Output the [x, y] coordinate of the center of the cell containing the given text.  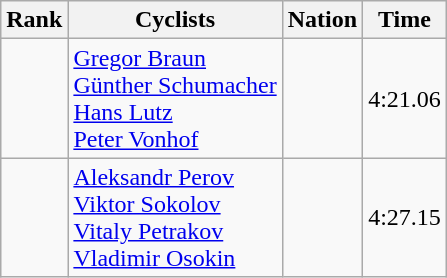
Time [405, 20]
Nation [322, 20]
Rank [34, 20]
Cyclists [175, 20]
Aleksandr PerovViktor SokolovVitaly PetrakovVladimir Osokin [175, 218]
Gregor BraunGünther SchumacherHans LutzPeter Vonhof [175, 98]
4:27.15 [405, 218]
4:21.06 [405, 98]
